Find where the given text appears and provide that cell's center as (X, Y) coordinate. 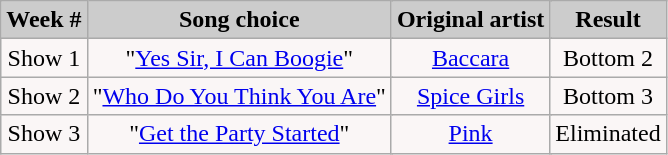
Bottom 3 (608, 96)
Show 2 (44, 96)
Week # (44, 20)
Bottom 2 (608, 58)
Pink (470, 134)
Song choice (239, 20)
Show 1 (44, 58)
Eliminated (608, 134)
Result (608, 20)
"Who Do You Think You Are" (239, 96)
"Yes Sir, I Can Boogie" (239, 58)
Spice Girls (470, 96)
Baccara (470, 58)
Show 3 (44, 134)
"Get the Party Started" (239, 134)
Original artist (470, 20)
